Search for the cell housing the specified text and yield its (X, Y) center coordinate. 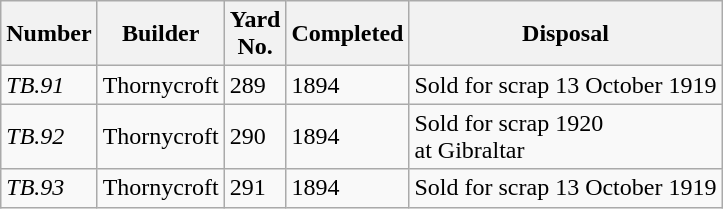
290 (255, 136)
Builder (160, 34)
Sold for scrap 1920at Gibraltar (566, 136)
TB.92 (49, 136)
Completed (348, 34)
Number (49, 34)
291 (255, 188)
Yard No. (255, 34)
289 (255, 85)
TB.93 (49, 188)
TB.91 (49, 85)
Disposal (566, 34)
